Find where the given text appears and provide that cell's center as (x, y) coordinate. 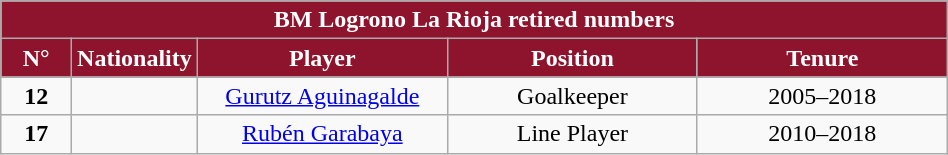
Player (322, 58)
12 (36, 96)
Gurutz Aguinagalde (322, 96)
Tenure (822, 58)
Line Player (572, 134)
Rubén Garabaya (322, 134)
2010–2018 (822, 134)
Position (572, 58)
Nationality (135, 58)
2005–2018 (822, 96)
17 (36, 134)
N° (36, 58)
Goalkeeper (572, 96)
BM Logrono La Rioja retired numbers (474, 20)
